Identify which cell holds the provided text, then report its (X, Y) central coordinate. 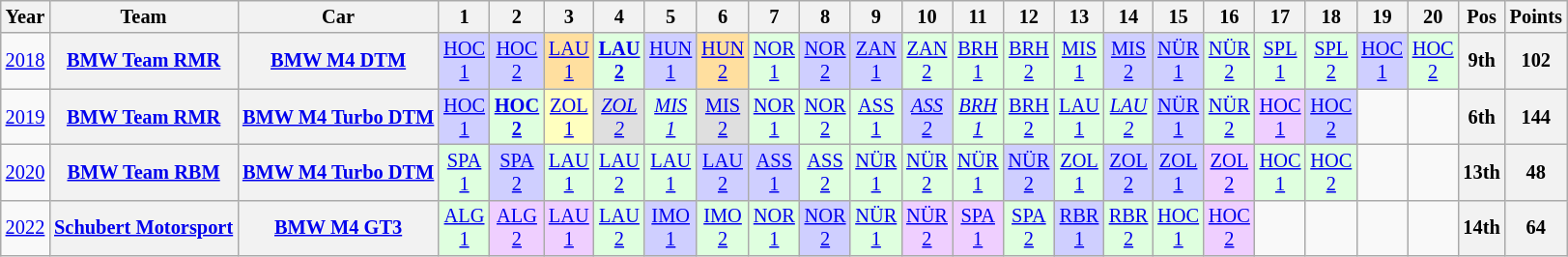
HUN2 (723, 61)
SPL2 (1331, 61)
13th (1482, 172)
6 (723, 16)
8 (825, 16)
ZAN1 (875, 61)
48 (1536, 172)
18 (1331, 16)
IMO2 (723, 228)
64 (1536, 228)
11 (978, 16)
9 (875, 16)
ZAN2 (927, 61)
9th (1482, 61)
IMO1 (670, 228)
RBR2 (1128, 228)
BMW M4 GT3 (338, 228)
19 (1382, 16)
17 (1281, 16)
102 (1536, 61)
Car (338, 16)
10 (927, 16)
16 (1229, 16)
ALG2 (517, 228)
Points (1536, 16)
ALG1 (464, 228)
2018 (25, 61)
4 (620, 16)
15 (1179, 16)
Schubert Motorsport (143, 228)
12 (1030, 16)
Team (143, 16)
SPL1 (1281, 61)
7 (775, 16)
2019 (25, 117)
14 (1128, 16)
Year (25, 16)
5 (670, 16)
1 (464, 16)
144 (1536, 117)
6th (1482, 117)
2 (517, 16)
2020 (25, 172)
2022 (25, 228)
HUN1 (670, 61)
RBR1 (1079, 228)
BMW M4 DTM (338, 61)
BMW Team RBM (143, 172)
14th (1482, 228)
3 (569, 16)
13 (1079, 16)
20 (1434, 16)
Pos (1482, 16)
